Capture the cell that displays the provided text and extract its (X, Y) central coordinate. 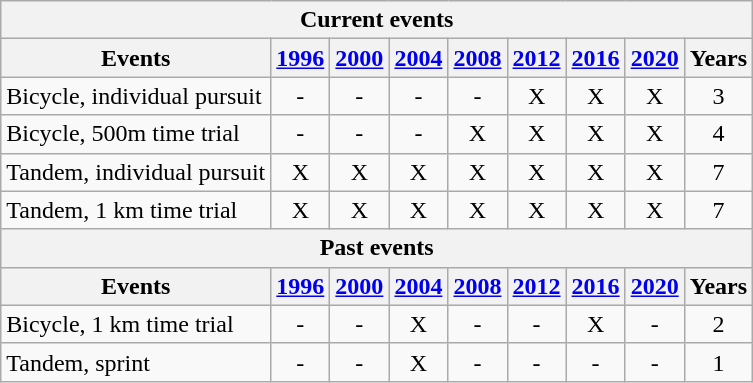
Tandem, individual pursuit (136, 172)
Past events (377, 248)
Current events (377, 20)
Tandem, 1 km time trial (136, 210)
Bicycle, 500m time trial (136, 134)
2 (718, 324)
Bicycle, individual pursuit (136, 96)
Tandem, sprint (136, 362)
4 (718, 134)
Bicycle, 1 km time trial (136, 324)
1 (718, 362)
3 (718, 96)
